Determine the [X, Y] coordinate at the center of the cell enclosing the given text.  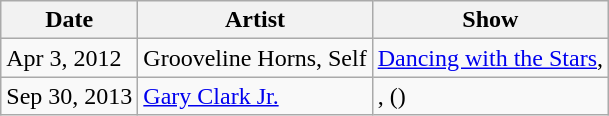
Gary Clark Jr. [255, 96]
, () [490, 96]
Dancing with the Stars, [490, 58]
Date [70, 20]
Show [490, 20]
Sep 30, 2013 [70, 96]
Artist [255, 20]
Apr 3, 2012 [70, 58]
Grooveline Horns, Self [255, 58]
